Extract the [X, Y] coordinate from the center of the cell holding the provided text.  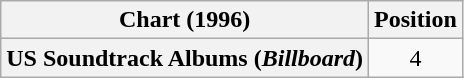
4 [416, 58]
US Soundtrack Albums (Billboard) [185, 58]
Chart (1996) [185, 20]
Position [416, 20]
